Return the (X, Y) coordinate for the center point of the cell that contains the specified text.  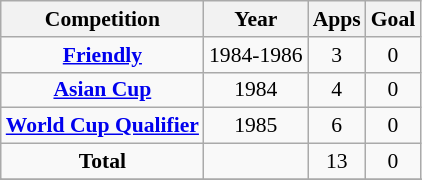
1985 (256, 126)
Year (256, 19)
Asian Cup (102, 90)
6 (337, 126)
World Cup Qualifier (102, 126)
13 (337, 162)
3 (337, 55)
Friendly (102, 55)
4 (337, 90)
1984 (256, 90)
Competition (102, 19)
Total (102, 162)
Goal (394, 19)
1984-1986 (256, 55)
Apps (337, 19)
